Output the [X, Y] coordinate of the center of the cell containing the given text.  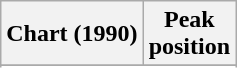
Chart (1990) [72, 34]
Peakposition [189, 34]
